Scan for the cell matching the given text and deliver its [X, Y] coordinate at center. 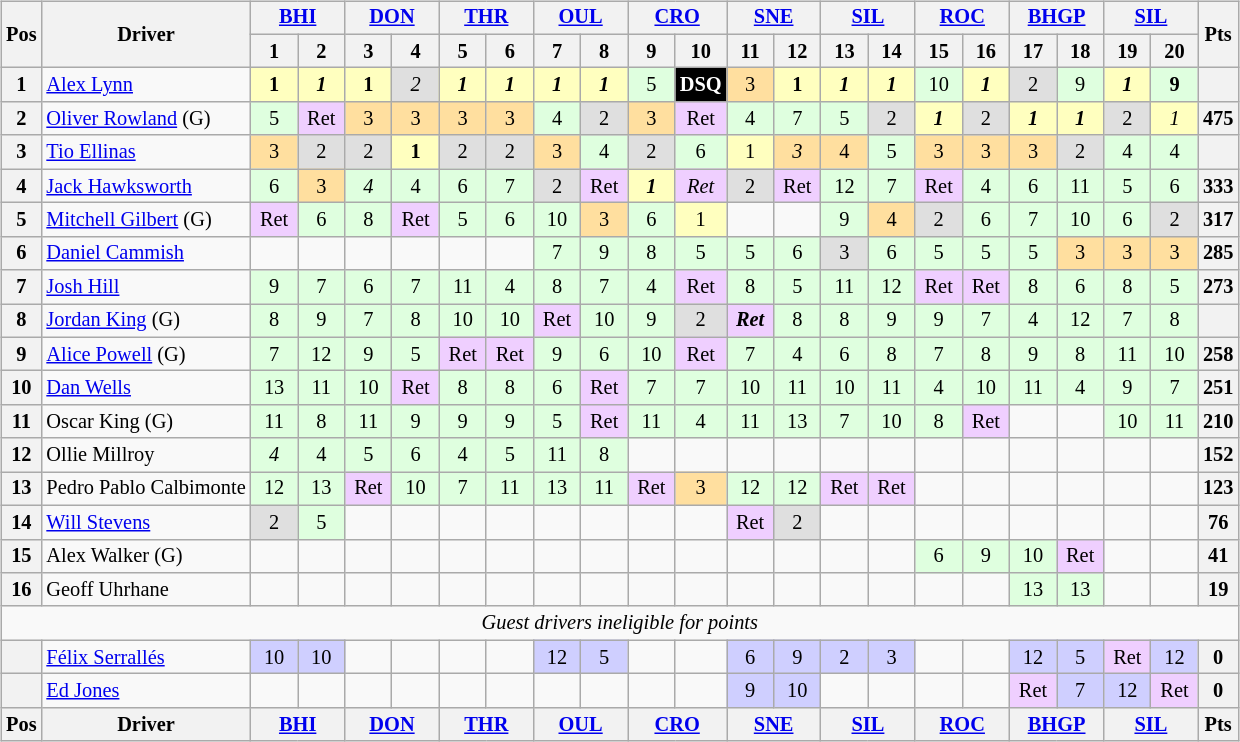
Félix Serrallés [146, 657]
Ed Jones [146, 691]
Oscar King (G) [146, 422]
Will Stevens [146, 522]
258 [1218, 354]
333 [1218, 186]
Pedro Pablo Calbimonte [146, 489]
Jack Hawksworth [146, 186]
Daniel Cammish [146, 253]
DSQ [701, 85]
Alice Powell (G) [146, 354]
Jordan King (G) [146, 321]
Alex Lynn [146, 85]
317 [1218, 220]
475 [1218, 119]
41 [1218, 556]
285 [1218, 253]
Ollie Millroy [146, 455]
Dan Wells [146, 388]
Oliver Rowland (G) [146, 119]
Tio Ellinas [146, 152]
Mitchell Gilbert (G) [146, 220]
152 [1218, 455]
Josh Hill [146, 287]
Geoff Uhrhane [146, 590]
Alex Walker (G) [146, 556]
20 [1174, 51]
210 [1218, 422]
18 [1080, 51]
123 [1218, 489]
17 [1032, 51]
273 [1218, 287]
Guest drivers ineligible for points [620, 623]
76 [1218, 522]
251 [1218, 388]
